Return the (X, Y) coordinate for the center point of the cell that contains the specified text.  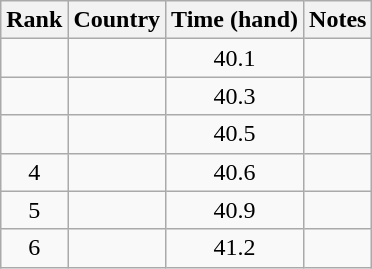
41.2 (235, 248)
6 (34, 248)
Rank (34, 20)
4 (34, 172)
40.1 (235, 58)
40.6 (235, 172)
40.9 (235, 210)
Time (hand) (235, 20)
40.5 (235, 134)
Notes (338, 20)
40.3 (235, 96)
Country (117, 20)
5 (34, 210)
